Output the (x, y) coordinate of the center of the cell containing the given text.  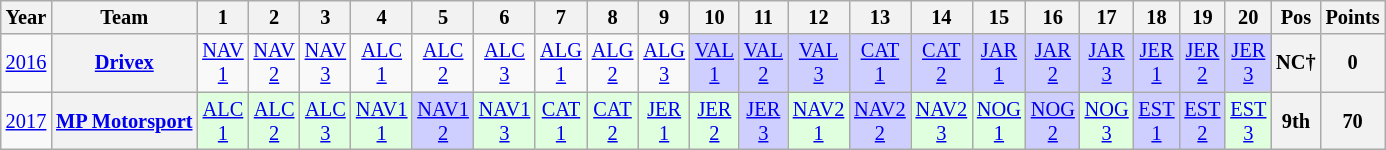
2016 (26, 63)
EST3 (1248, 121)
6 (504, 17)
NAV11 (382, 121)
NOG2 (1053, 121)
JAR1 (999, 63)
VAL2 (764, 63)
NOG1 (999, 121)
NOG3 (1107, 121)
19 (1202, 17)
7 (561, 17)
NAV12 (442, 121)
9th (1296, 121)
9 (664, 17)
20 (1248, 17)
ALG2 (613, 63)
5 (442, 17)
NAV13 (504, 121)
0 (1353, 63)
70 (1353, 121)
10 (714, 17)
Pos (1296, 17)
EST1 (1157, 121)
NAV21 (818, 121)
Team (124, 17)
16 (1053, 17)
MP Motorsport (124, 121)
ALG3 (664, 63)
NAV23 (942, 121)
VAL1 (714, 63)
1 (222, 17)
JAR3 (1107, 63)
NC† (1296, 63)
NAV22 (880, 121)
11 (764, 17)
Drivex (124, 63)
2017 (26, 121)
EST2 (1202, 121)
13 (880, 17)
8 (613, 17)
JAR2 (1053, 63)
2 (274, 17)
12 (818, 17)
ALG1 (561, 63)
Points (1353, 17)
18 (1157, 17)
NAV3 (326, 63)
NAV2 (274, 63)
4 (382, 17)
VAL3 (818, 63)
NAV1 (222, 63)
17 (1107, 17)
Year (26, 17)
15 (999, 17)
3 (326, 17)
14 (942, 17)
